Pinpoint the cell where the given text exists, returning its [x, y] midpoint coordinate. 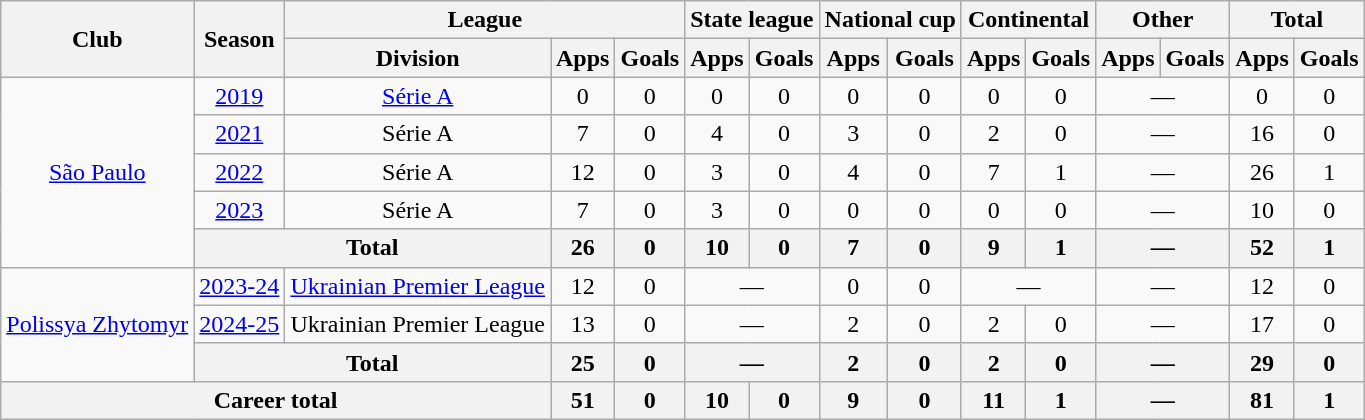
11 [993, 400]
2022 [240, 172]
Polissya Zhytomyr [98, 324]
52 [1262, 248]
16 [1262, 134]
Other [1163, 20]
Career total [276, 400]
17 [1262, 324]
29 [1262, 362]
Continental [1028, 20]
State league [752, 20]
Club [98, 39]
2023 [240, 210]
National cup [890, 20]
2019 [240, 96]
25 [582, 362]
Season [240, 39]
13 [582, 324]
League [485, 20]
Division [418, 58]
2024-25 [240, 324]
2021 [240, 134]
81 [1262, 400]
São Paulo [98, 172]
2023-24 [240, 286]
51 [582, 400]
